Detect which cell encompasses the target text, then output its [X, Y] center coordinate. 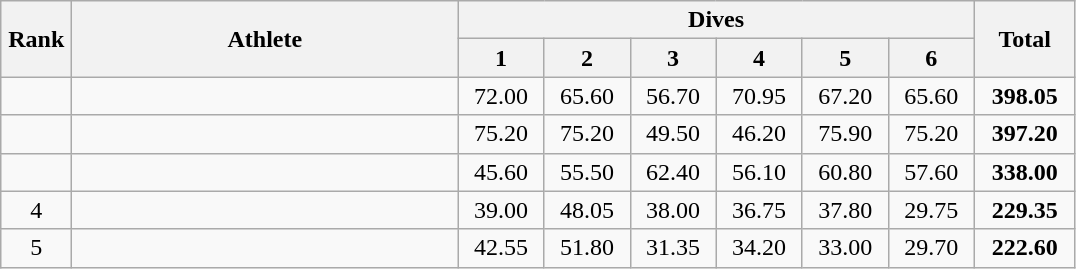
222.60 [1024, 248]
Rank [36, 39]
62.40 [673, 172]
31.35 [673, 248]
72.00 [501, 96]
67.20 [845, 96]
6 [931, 58]
51.80 [587, 248]
1 [501, 58]
55.50 [587, 172]
42.55 [501, 248]
37.80 [845, 210]
33.00 [845, 248]
229.35 [1024, 210]
Athlete [265, 39]
36.75 [759, 210]
70.95 [759, 96]
3 [673, 58]
56.10 [759, 172]
29.75 [931, 210]
29.70 [931, 248]
46.20 [759, 134]
338.00 [1024, 172]
38.00 [673, 210]
397.20 [1024, 134]
34.20 [759, 248]
45.60 [501, 172]
57.60 [931, 172]
56.70 [673, 96]
75.90 [845, 134]
39.00 [501, 210]
60.80 [845, 172]
398.05 [1024, 96]
2 [587, 58]
Total [1024, 39]
48.05 [587, 210]
Dives [716, 20]
49.50 [673, 134]
